Provide the (X, Y) coordinate of the cell's center where the given text is located.  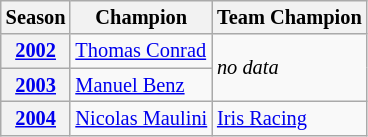
2004 (36, 118)
no data (290, 68)
2002 (36, 51)
Team Champion (290, 17)
Iris Racing (290, 118)
Manuel Benz (141, 85)
Champion (141, 17)
Season (36, 17)
2003 (36, 85)
Thomas Conrad (141, 51)
Nicolas Maulini (141, 118)
